Search for the cell housing the specified text and yield its (x, y) center coordinate. 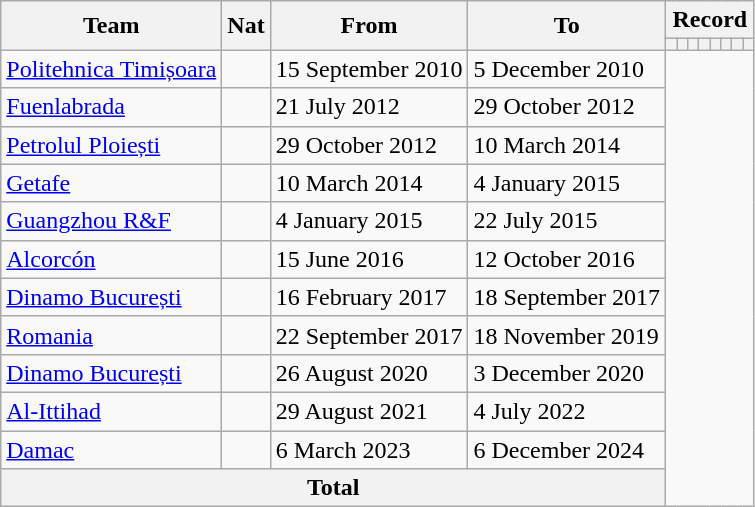
Al-Ittihad (112, 411)
3 December 2020 (567, 373)
6 March 2023 (369, 449)
To (567, 26)
18 November 2019 (567, 335)
Fuenlabrada (112, 107)
21 July 2012 (369, 107)
4 July 2022 (567, 411)
Petrolul Ploiești (112, 145)
16 February 2017 (369, 297)
22 September 2017 (369, 335)
15 September 2010 (369, 69)
15 June 2016 (369, 259)
Romania (112, 335)
Total (334, 488)
22 July 2015 (567, 221)
Politehnica Timișoara (112, 69)
18 September 2017 (567, 297)
Team (112, 26)
Nat (246, 26)
From (369, 26)
Guangzhou R&F (112, 221)
6 December 2024 (567, 449)
5 December 2010 (567, 69)
12 October 2016 (567, 259)
Damac (112, 449)
Record (710, 20)
Alcorcón (112, 259)
Getafe (112, 183)
29 August 2021 (369, 411)
26 August 2020 (369, 373)
